Capture the cell that displays the provided text and extract its (X, Y) central coordinate. 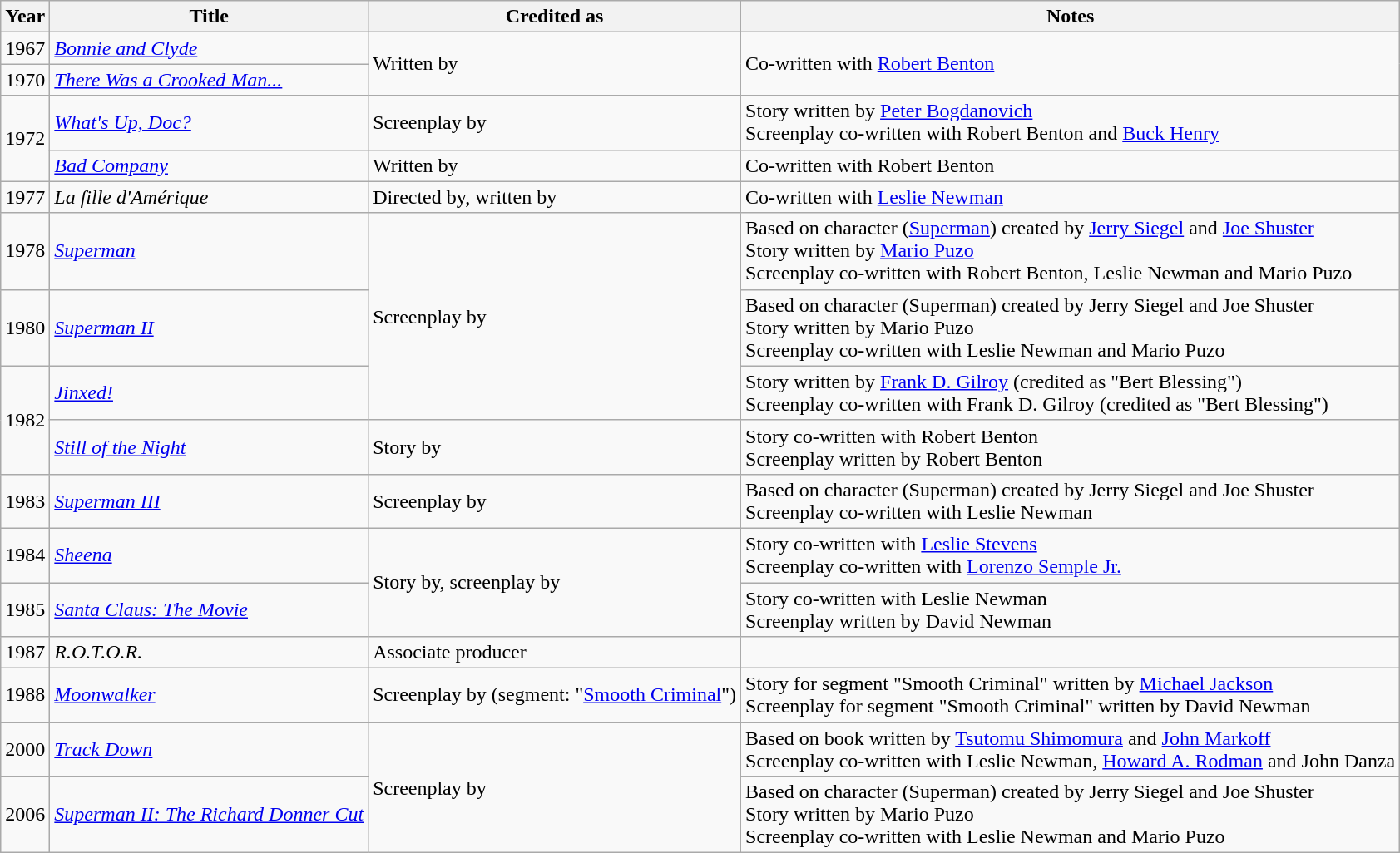
Track Down (210, 750)
Based on book written by Tsutomu Shimomura and John MarkoffScreenplay co-written with Leslie Newman, Howard A. Rodman and John Danza (1071, 750)
Story for segment "Smooth Criminal" written by Michael JacksonScreenplay for segment "Smooth Criminal" written by David Newman (1071, 695)
2000 (25, 750)
Sheena (210, 555)
What's Up, Doc? (210, 123)
Bonnie and Clyde (210, 48)
1977 (25, 197)
2006 (25, 815)
Superman III (210, 500)
Title (210, 17)
1988 (25, 695)
Notes (1071, 17)
There Was a Crooked Man... (210, 80)
Bad Company (210, 165)
Associate producer (555, 653)
Story co-written with Robert BentonScreenplay written by Robert Benton (1071, 447)
Story written by Peter BogdanovichScreenplay со-written with Robert Benton and Buck Henry (1071, 123)
Screenplay by (segment: "Smooth Criminal") (555, 695)
1967 (25, 48)
Directed by, written by (555, 197)
1972 (25, 138)
R.О.Т.О.R. (210, 653)
Story co-written with Leslie NewmanScreenplay written by David Newman (1071, 609)
Moonwalker (210, 695)
1983 (25, 500)
Co-written with Leslie Newman (1071, 197)
Story by, screenplay by (555, 582)
Credited as (555, 17)
La fille d'Amérique (210, 197)
1987 (25, 653)
Year (25, 17)
1970 (25, 80)
1984 (25, 555)
Story written by Frank D. Gilroy (credited as "Bert Blessing")Screenplay co-written with Frank D. Gilroy (credited as "Bert Blessing") (1071, 392)
Based on character (Superman) created by Jerry Siegel and Joe ShusterScreenplay co-written with Leslie Newman (1071, 500)
Jinxed! (210, 392)
1978 (25, 251)
Superman II (210, 328)
1982 (25, 420)
1985 (25, 609)
Still of the Night (210, 447)
Superman II: The Richard Donner Cut (210, 815)
Story by (555, 447)
Story co-written with Leslie StevensScreenplay co-written with Lorenzo Semple Jr. (1071, 555)
1980 (25, 328)
Santa Claus: The Movie (210, 609)
Superman (210, 251)
